Return (X, Y) of the center of cell containing provided text 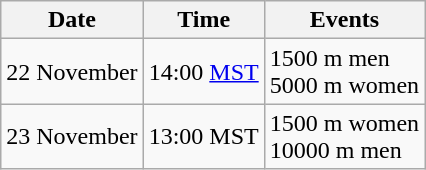
13:00 MST (204, 136)
1500 m men5000 m women (344, 72)
23 November (72, 136)
1500 m women10000 m men (344, 136)
Events (344, 20)
22 November (72, 72)
Date (72, 20)
Time (204, 20)
14:00 MST (204, 72)
